Output the [x, y] coordinate of the center of the cell containing the given text.  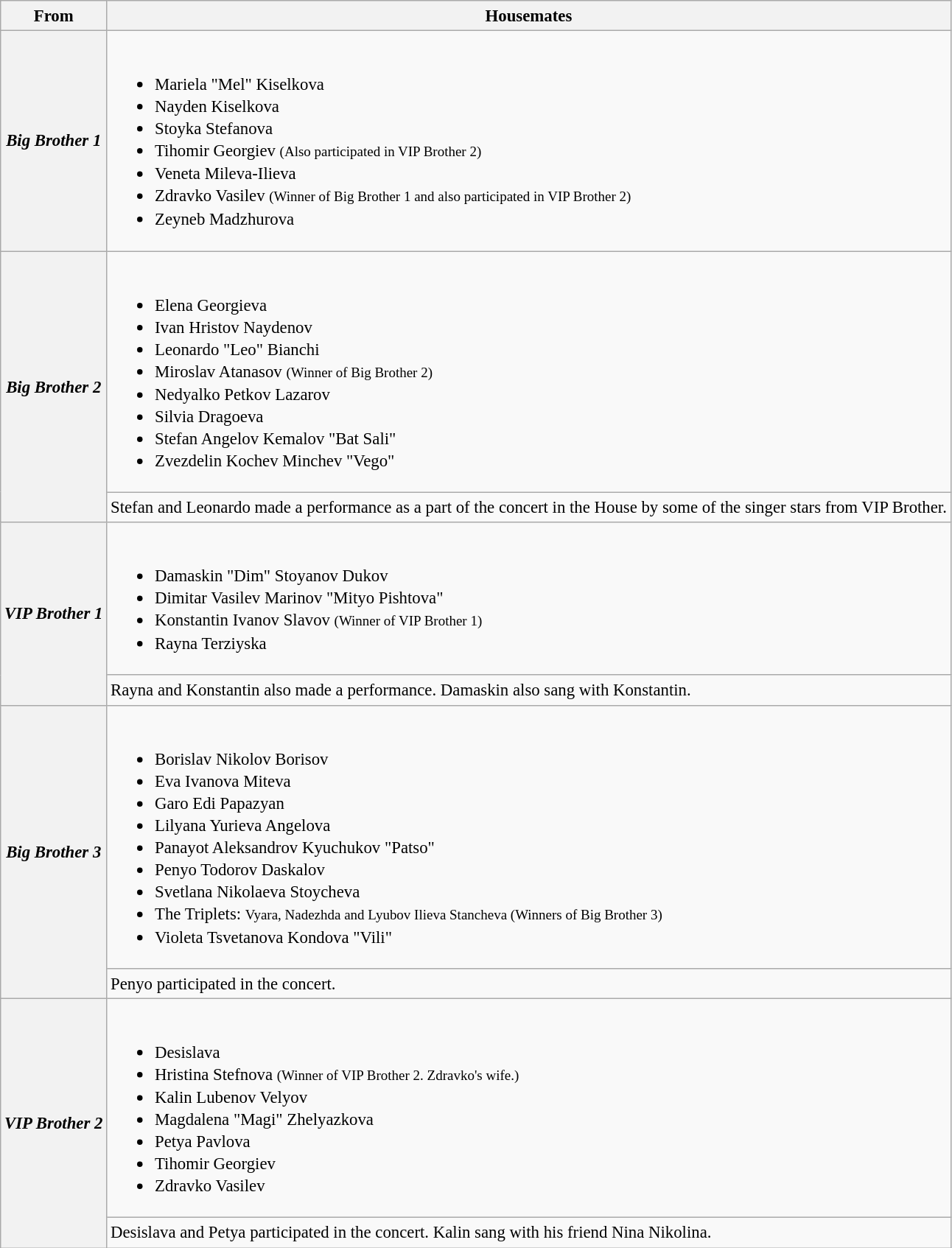
Stefan and Leonardo made a performance as a part of the concert in the House by some of the singer stars from VIP Brother. [529, 507]
Damaskin "Dim" Stoyanov DukovDimitar Vasilev Marinov "Mityo Pishtova"Konstantin Ivanov Slavov (Winner of VIP Brother 1)Rayna Terziyska [529, 599]
Housemates [529, 16]
Big Brother 3 [54, 852]
Rayna and Konstantin also made a performance. Damaskin also sang with Konstantin. [529, 691]
Big Brother 2 [54, 387]
Penyo participated in the concert. [529, 984]
Desislava and Petya participated in the concert. Kalin sang with his friend Nina Nikolina. [529, 1233]
VIP Brother 2 [54, 1123]
From [54, 16]
VIP Brother 1 [54, 614]
Big Brother 1 [54, 141]
